Search for the cell housing the specified text and yield its (X, Y) center coordinate. 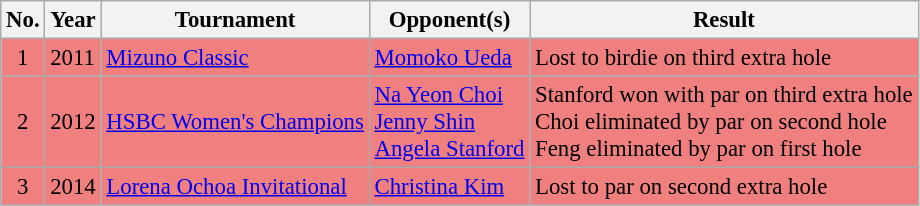
Christina Kim (450, 187)
Lost to birdie on third extra hole (724, 58)
Mizuno Classic (235, 58)
Lorena Ochoa Invitational (235, 187)
Lost to par on second extra hole (724, 187)
3 (23, 187)
Result (724, 20)
No. (23, 20)
2014 (73, 187)
Na Yeon Choi Jenny Shin Angela Stanford (450, 122)
1 (23, 58)
2 (23, 122)
Momoko Ueda (450, 58)
2012 (73, 122)
Tournament (235, 20)
Stanford won with par on third extra holeChoi eliminated by par on second holeFeng eliminated by par on first hole (724, 122)
2011 (73, 58)
Opponent(s) (450, 20)
HSBC Women's Champions (235, 122)
Year (73, 20)
